Determine the (x, y) coordinate at the center of the cell enclosing the given text.  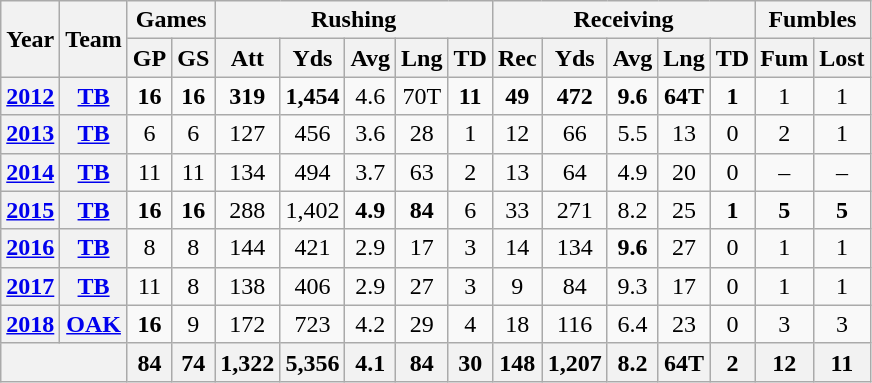
20 (684, 172)
23 (684, 324)
Att (248, 58)
70T (422, 96)
2012 (30, 96)
5,356 (312, 362)
4.6 (370, 96)
2014 (30, 172)
1,207 (574, 362)
2013 (30, 134)
421 (312, 248)
116 (574, 324)
33 (517, 210)
Rushing (354, 20)
4.1 (370, 362)
28 (422, 134)
2016 (30, 248)
319 (248, 96)
Lost (842, 58)
64 (574, 172)
144 (248, 248)
172 (248, 324)
18 (517, 324)
127 (248, 134)
6.4 (632, 324)
GP (149, 58)
Fumbles (812, 20)
288 (248, 210)
5.5 (632, 134)
30 (470, 362)
1,402 (312, 210)
Receiving (623, 20)
271 (574, 210)
49 (517, 96)
2018 (30, 324)
9.3 (632, 286)
Rec (517, 58)
Fum (784, 58)
Games (170, 20)
GS (194, 58)
63 (422, 172)
4 (470, 324)
66 (574, 134)
2015 (30, 210)
1,322 (248, 362)
456 (312, 134)
OAK (94, 324)
Year (30, 39)
1,454 (312, 96)
29 (422, 324)
4.2 (370, 324)
723 (312, 324)
Team (94, 39)
3.7 (370, 172)
2017 (30, 286)
138 (248, 286)
148 (517, 362)
472 (574, 96)
406 (312, 286)
14 (517, 248)
74 (194, 362)
25 (684, 210)
494 (312, 172)
3.6 (370, 134)
